Return [x, y] of the center of cell containing provided text 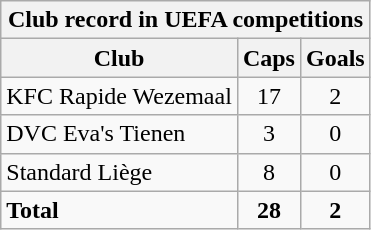
8 [268, 172]
28 [268, 210]
Club record in UEFA competitions [186, 20]
Club [120, 58]
17 [268, 96]
Standard Liège [120, 172]
Goals [335, 58]
3 [268, 134]
KFC Rapide Wezemaal [120, 96]
DVC Eva's Tienen [120, 134]
Total [120, 210]
Caps [268, 58]
